Identify which cell holds the provided text, then report its [x, y] central coordinate. 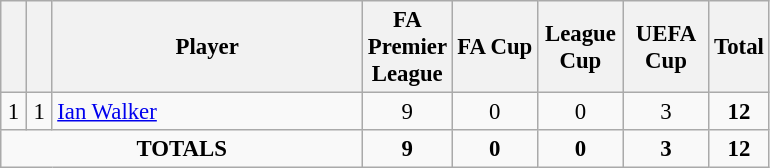
FA Cup [495, 47]
Ian Walker [208, 112]
League Cup [581, 47]
Player [208, 47]
Total [739, 47]
UEFA Cup [666, 47]
FA Premier League [408, 47]
TOTALS [182, 149]
